Detect which cell encompasses the target text, then output its [x, y] center coordinate. 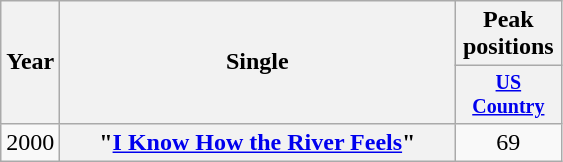
Single [258, 62]
Peak positions [508, 34]
2000 [30, 142]
"I Know How the River Feels" [258, 142]
Year [30, 62]
US Country [508, 94]
69 [508, 142]
